Locate the cell with the specified text and output its (X, Y) center coordinate. 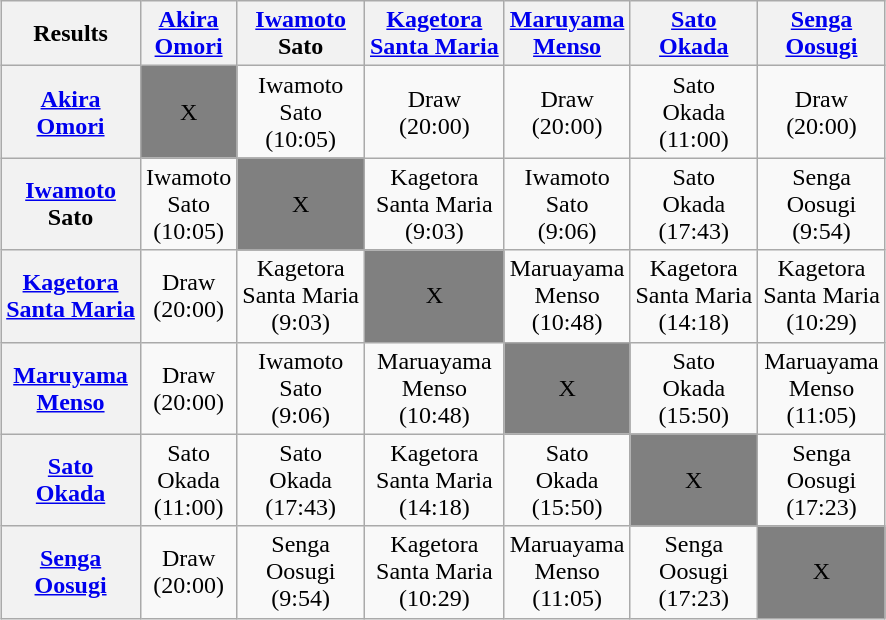
Results (71, 34)
